Search for the cell housing the specified text and yield its (X, Y) center coordinate. 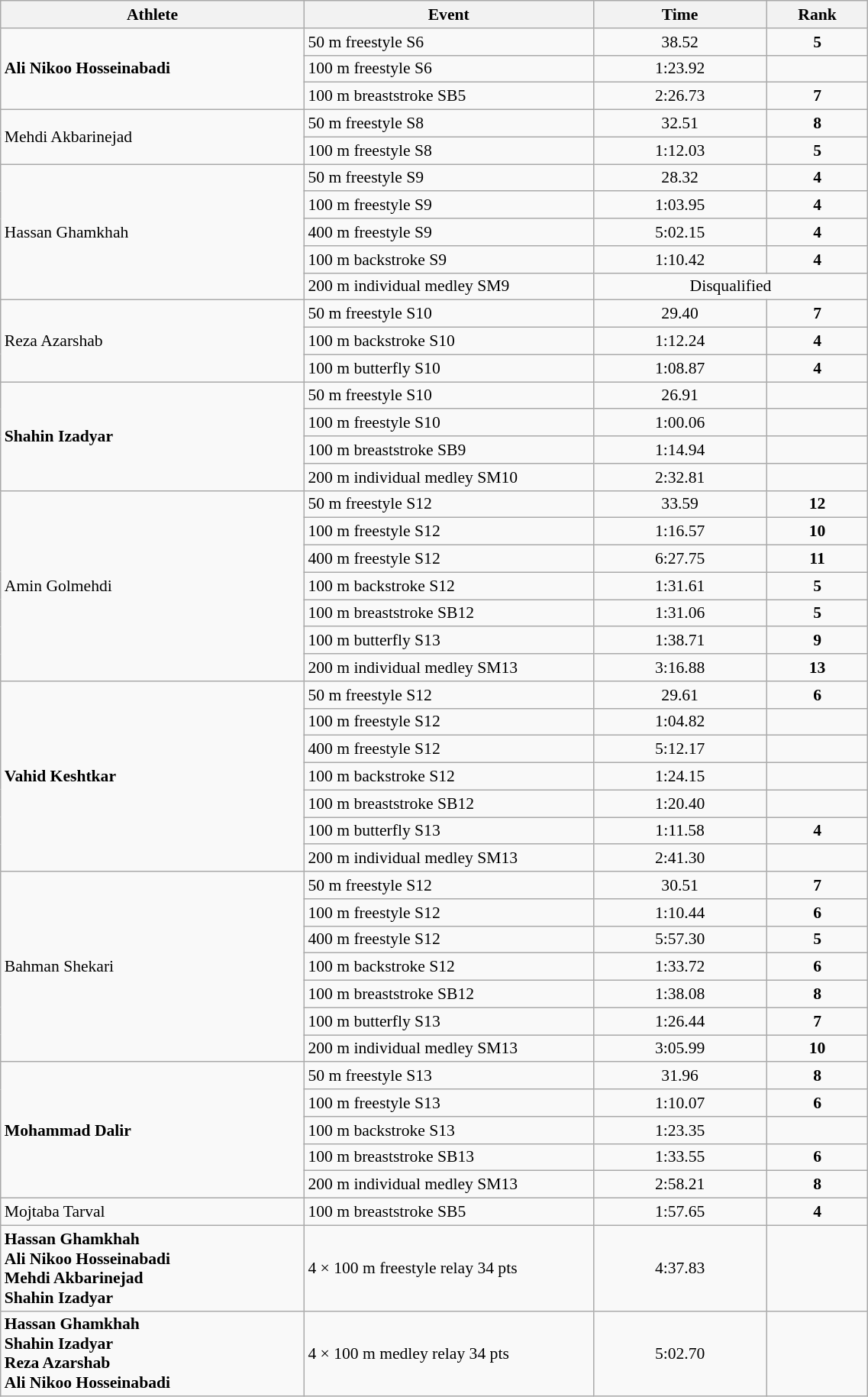
100 m freestyle S6 (449, 69)
4:37.83 (679, 1268)
1:33.55 (679, 1157)
50 m freestyle S13 (449, 1076)
1:57.65 (679, 1212)
Disqualified (731, 286)
1:14.94 (679, 450)
1:16.57 (679, 532)
400 m freestyle S9 (449, 232)
5:12.17 (679, 749)
Mohammad Dalir (153, 1130)
100 m butterfly S10 (449, 368)
100 m freestyle S13 (449, 1103)
6:27.75 (679, 559)
200 m individual medley SM9 (449, 286)
100 m freestyle S8 (449, 150)
12 (817, 504)
4 × 100 m medley relay 34 pts (449, 1353)
Reza Azarshab (153, 341)
1:26.44 (679, 1021)
Bahman Shekari (153, 967)
2:41.30 (679, 859)
1:11.58 (679, 831)
5:57.30 (679, 939)
50 m freestyle S8 (449, 124)
30.51 (679, 885)
1:10.42 (679, 260)
1:10.07 (679, 1103)
5:02.15 (679, 232)
Event (449, 15)
100 m backstroke S13 (449, 1130)
Hassan GhamkhahShahin IzadyarReza AzarshabAli Nikoo Hosseinabadi (153, 1353)
Mojtaba Tarval (153, 1212)
3:16.88 (679, 668)
Rank (817, 15)
1:23.35 (679, 1130)
2:32.81 (679, 477)
50 m freestyle S6 (449, 42)
26.91 (679, 396)
200 m individual medley SM10 (449, 477)
1:00.06 (679, 423)
1:04.82 (679, 722)
100 m breaststroke SB9 (449, 450)
3:05.99 (679, 1049)
100 m backstroke S9 (449, 260)
29.40 (679, 314)
50 m freestyle S9 (449, 178)
100 m freestyle S9 (449, 205)
Shahin Izadyar (153, 436)
Amin Golmehdi (153, 585)
29.61 (679, 695)
Hassan Ghamkhah (153, 232)
4 × 100 m freestyle relay 34 pts (449, 1268)
1:24.15 (679, 777)
100 m backstroke S10 (449, 341)
9 (817, 641)
1:12.03 (679, 150)
Time (679, 15)
1:38.71 (679, 641)
Mehdi Akbarinejad (153, 137)
1:33.72 (679, 967)
13 (817, 668)
1:38.08 (679, 994)
100 m breaststroke SB13 (449, 1157)
11 (817, 559)
Athlete (153, 15)
Ali Nikoo Hosseinabadi (153, 69)
28.32 (679, 178)
Vahid Keshtkar (153, 776)
5:02.70 (679, 1353)
1:03.95 (679, 205)
Hassan GhamkhahAli Nikoo HosseinabadiMehdi AkbarinejadShahin Izadyar (153, 1268)
100 m freestyle S10 (449, 423)
38.52 (679, 42)
1:08.87 (679, 368)
1:31.06 (679, 613)
33.59 (679, 504)
2:58.21 (679, 1185)
1:20.40 (679, 804)
1:12.24 (679, 341)
1:23.92 (679, 69)
32.51 (679, 124)
2:26.73 (679, 96)
1:31.61 (679, 586)
31.96 (679, 1076)
1:10.44 (679, 913)
